Determine the [X, Y] coordinate at the center of the cell enclosing the given text.  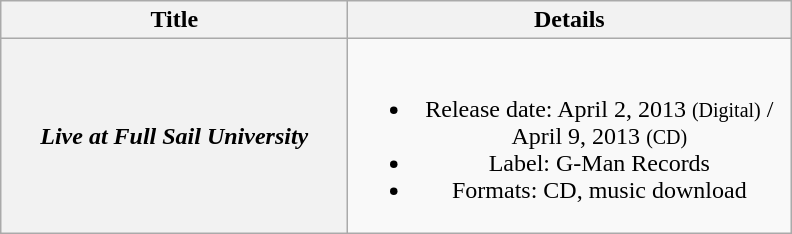
Live at Full Sail University [174, 136]
Release date: April 2, 2013 (Digital) / April 9, 2013 (CD)Label: G-Man RecordsFormats: CD, music download [570, 136]
Details [570, 20]
Title [174, 20]
